Determine the (X, Y) coordinate at the center of the cell enclosing the given text.  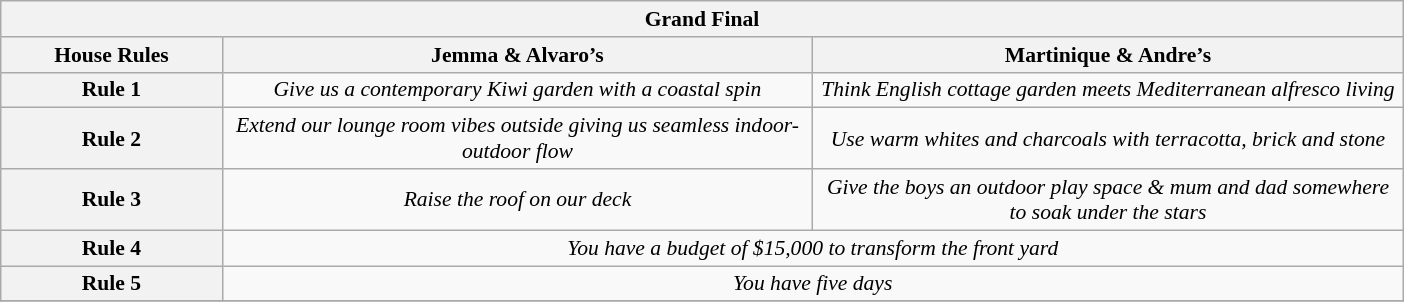
Rule 1 (112, 90)
Extend our lounge room vibes outside giving us seamless indoor-outdoor flow (518, 138)
Raise the roof on our deck (518, 200)
Jemma & Alvaro’s (518, 55)
Give the boys an outdoor play space & mum and dad somewhere to soak under the stars (1108, 200)
House Rules (112, 55)
You have five days (812, 284)
Think English cottage garden meets Mediterranean alfresco living (1108, 90)
Rule 4 (112, 248)
Rule 5 (112, 284)
You have a budget of $15,000 to transform the front yard (812, 248)
Rule 2 (112, 138)
Grand Final (702, 19)
Rule 3 (112, 200)
Martinique & Andre’s (1108, 55)
Use warm whites and charcoals with terracotta, brick and stone (1108, 138)
Give us a contemporary Kiwi garden with a coastal spin (518, 90)
